Capture the cell that displays the provided text and extract its (x, y) central coordinate. 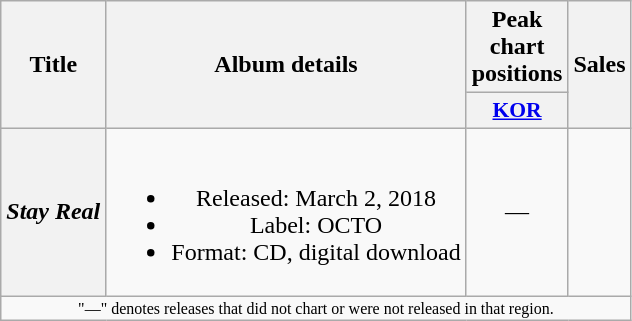
Album details (286, 65)
Peak chart positions (517, 47)
Stay Real (54, 212)
Released: March 2, 2018Label: OCTOFormat: CD, digital download (286, 212)
"—" denotes releases that did not chart or were not released in that region. (316, 308)
KOR (517, 111)
Sales (600, 65)
Title (54, 65)
— (517, 212)
